Search for the cell housing the specified text and yield its (x, y) center coordinate. 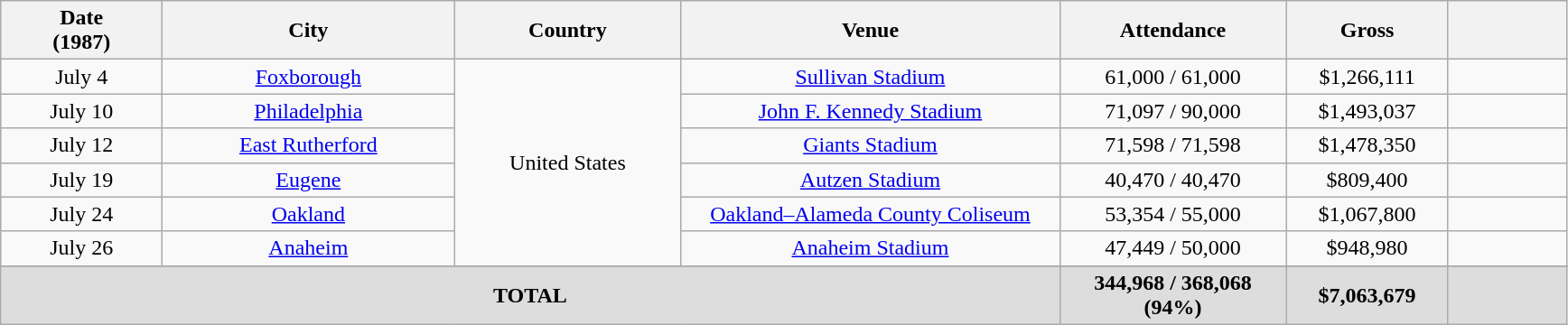
$1,493,037 (1367, 111)
Attendance (1172, 31)
July 24 (81, 214)
53,354 / 55,000 (1172, 214)
July 4 (81, 77)
$7,063,679 (1367, 294)
Anaheim Stadium (871, 248)
$1,478,350 (1367, 145)
40,470 / 40,470 (1172, 180)
Oakland (309, 214)
71,097 / 90,000 (1172, 111)
Oakland–Alameda County Coliseum (871, 214)
344,968 / 368,068 (94%) (1172, 294)
City (309, 31)
71,598 / 71,598 (1172, 145)
East Rutherford (309, 145)
61,000 / 61,000 (1172, 77)
Sullivan Stadium (871, 77)
$1,266,111 (1367, 77)
$809,400 (1367, 180)
Eugene (309, 180)
$948,980 (1367, 248)
Country (567, 31)
Date(1987) (81, 31)
Foxborough (309, 77)
47,449 / 50,000 (1172, 248)
Giants Stadium (871, 145)
July 10 (81, 111)
July 12 (81, 145)
$1,067,800 (1367, 214)
Philadelphia (309, 111)
TOTAL (530, 294)
Autzen Stadium (871, 180)
Anaheim (309, 248)
Venue (871, 31)
John F. Kennedy Stadium (871, 111)
July 26 (81, 248)
Gross (1367, 31)
July 19 (81, 180)
United States (567, 162)
